Pinpoint the cell where the given text exists, returning its (x, y) midpoint coordinate. 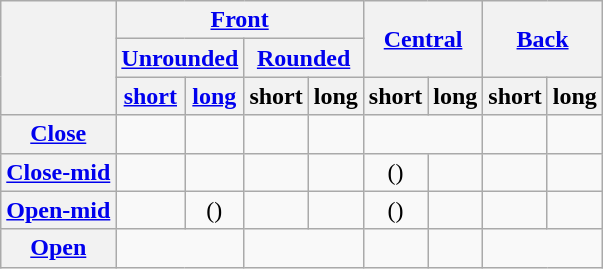
Rounded (304, 58)
Close-mid (58, 172)
Back (542, 39)
Open-mid (58, 210)
Close (58, 134)
Central (422, 39)
Open (58, 248)
Unrounded (180, 58)
Front (240, 20)
